For the text-containing cell, return its midpoint in [X, Y] coordinate format. 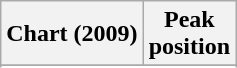
Peakposition [189, 34]
Chart (2009) [72, 34]
